Locate the cell with the specified text and output its [X, Y] center coordinate. 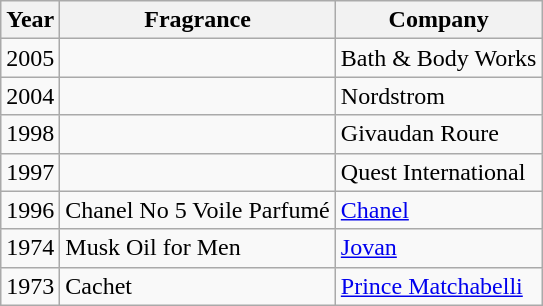
1998 [30, 134]
1974 [30, 248]
Musk Oil for Men [198, 248]
1997 [30, 172]
Cachet [198, 286]
1973 [30, 286]
2004 [30, 96]
2005 [30, 58]
Nordstrom [438, 96]
1996 [30, 210]
Company [438, 20]
Fragrance [198, 20]
Givaudan Roure [438, 134]
Jovan [438, 248]
Prince Matchabelli [438, 286]
Chanel [438, 210]
Year [30, 20]
Bath & Body Works [438, 58]
Chanel No 5 Voile Parfumé [198, 210]
Quest International [438, 172]
